Identify which cell holds the provided text, then report its (X, Y) central coordinate. 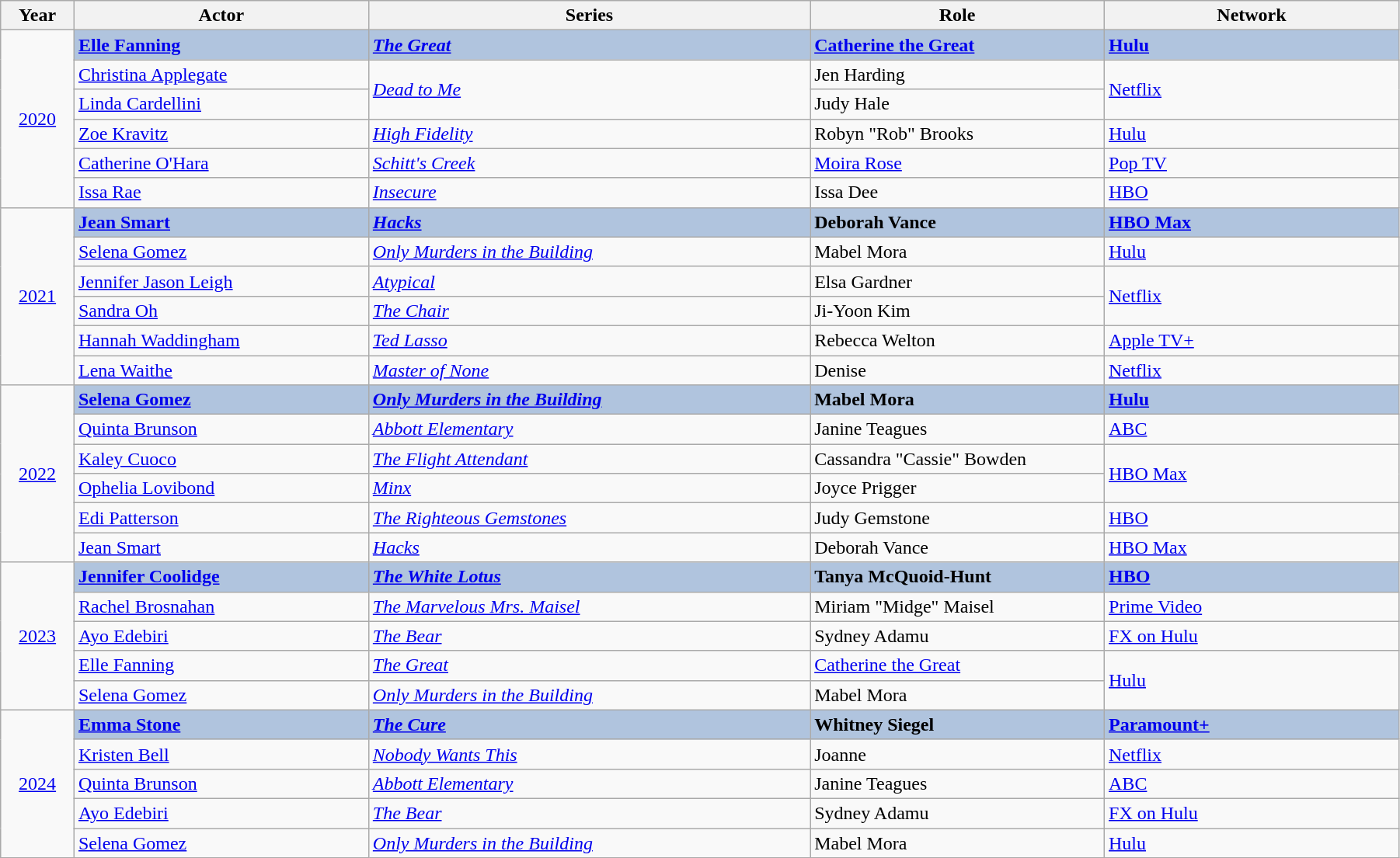
Network (1252, 16)
Minx (589, 488)
2024 (37, 783)
Nobody Wants This (589, 754)
Jennifer Coolidge (221, 577)
Judy Hale (957, 104)
High Fidelity (589, 134)
Joanne (957, 754)
Moira Rose (957, 163)
Issa Dee (957, 193)
Kristen Bell (221, 754)
Ophelia Lovibond (221, 488)
Actor (221, 16)
Jen Harding (957, 75)
Prime Video (1252, 606)
Robyn "Rob" Brooks (957, 134)
Lena Waithe (221, 370)
Kaley Cuoco (221, 459)
Paramount+ (1252, 724)
Pop TV (1252, 163)
Role (957, 16)
Insecure (589, 193)
Schitt's Creek (589, 163)
2021 (37, 296)
2022 (37, 474)
Series (589, 16)
The White Lotus (589, 577)
Emma Stone (221, 724)
The Righteous Gemstones (589, 518)
Elsa Gardner (957, 281)
Denise (957, 370)
The Marvelous Mrs. Maisel (589, 606)
Sandra Oh (221, 311)
Cassandra "Cassie" Bowden (957, 459)
Ji-Yoon Kim (957, 311)
Apple TV+ (1252, 340)
Dead to Me (589, 89)
2023 (37, 636)
Whitney Siegel (957, 724)
Rebecca Welton (957, 340)
Christina Applegate (221, 75)
2020 (37, 119)
The Cure (589, 724)
Year (37, 16)
The Chair (589, 311)
Tanya McQuoid-Hunt (957, 577)
Hannah Waddingham (221, 340)
Rachel Brosnahan (221, 606)
Edi Patterson (221, 518)
The Flight Attendant (589, 459)
Linda Cardellini (221, 104)
Zoe Kravitz (221, 134)
Catherine O'Hara (221, 163)
Master of None (589, 370)
Joyce Prigger (957, 488)
Ted Lasso (589, 340)
Miriam "Midge" Maisel (957, 606)
Atypical (589, 281)
Issa Rae (221, 193)
Jennifer Jason Leigh (221, 281)
Judy Gemstone (957, 518)
